Identify which cell holds the provided text, then report its [X, Y] central coordinate. 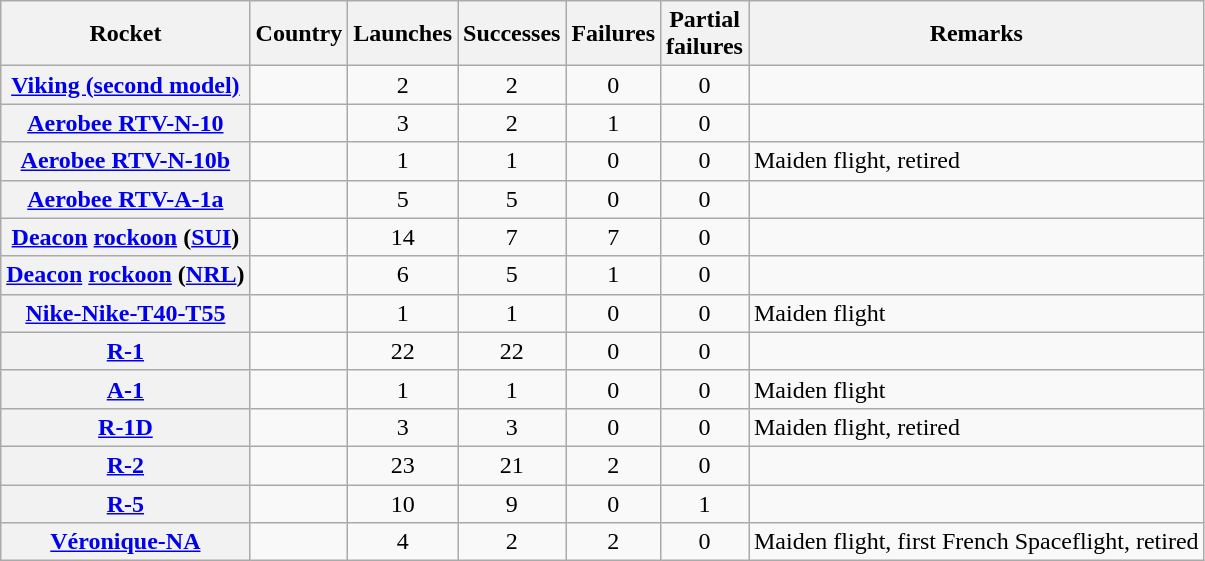
R-5 [126, 503]
4 [403, 542]
Maiden flight, first French Spaceflight, retired [976, 542]
Remarks [976, 34]
Aerobee RTV-N-10 [126, 123]
Deacon rockoon (NRL) [126, 275]
A-1 [126, 389]
10 [403, 503]
Rocket [126, 34]
Successes [512, 34]
Deacon rockoon (SUI) [126, 237]
6 [403, 275]
Partialfailures [705, 34]
Aerobee RTV-A-1a [126, 199]
Failures [614, 34]
R-1D [126, 427]
R-1 [126, 351]
R-2 [126, 465]
Véronique-NA [126, 542]
21 [512, 465]
Launches [403, 34]
9 [512, 503]
Viking (second model) [126, 85]
14 [403, 237]
Country [299, 34]
Nike-Nike-T40-T55 [126, 313]
23 [403, 465]
Aerobee RTV-N-10b [126, 161]
